Identify which cell holds the provided text, then report its [x, y] central coordinate. 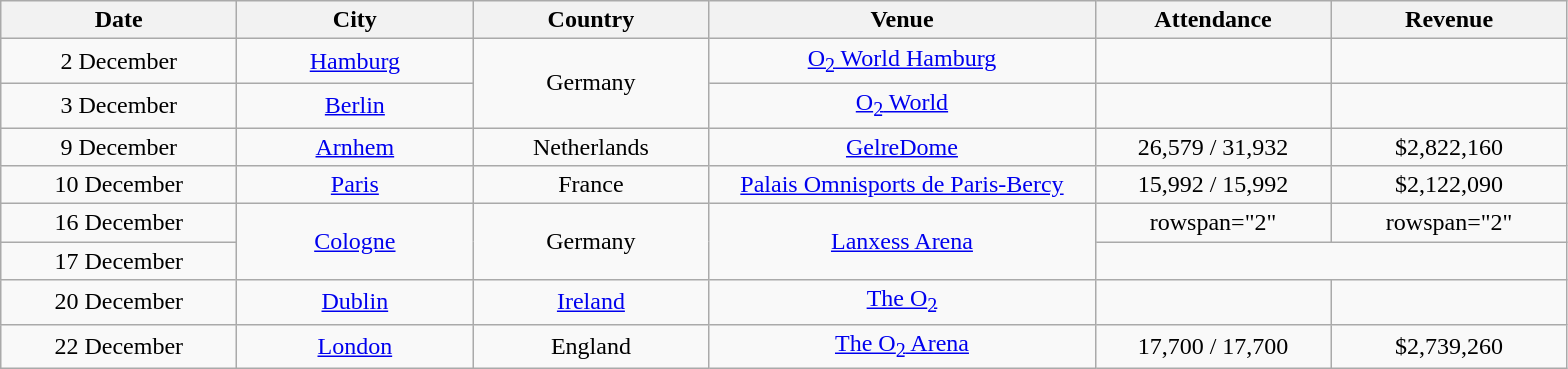
3 December [119, 105]
Arnhem [355, 147]
London [355, 346]
City [355, 20]
Hamburg [355, 61]
17,700 / 17,700 [1213, 346]
England [591, 346]
26,579 / 31,932 [1213, 147]
Ireland [591, 302]
10 December [119, 185]
17 December [119, 261]
Country [591, 20]
Palais Omnisports de Paris-Bercy [902, 185]
20 December [119, 302]
The O2 [902, 302]
15,992 / 15,992 [1213, 185]
Dublin [355, 302]
16 December [119, 223]
$2,739,260 [1449, 346]
Berlin [355, 105]
O2 World Hamburg [902, 61]
The O2 Arena [902, 346]
2 December [119, 61]
Revenue [1449, 20]
O2 World [902, 105]
France [591, 185]
GelreDome [902, 147]
Venue [902, 20]
Date [119, 20]
22 December [119, 346]
$2,822,160 [1449, 147]
Cologne [355, 242]
9 December [119, 147]
Netherlands [591, 147]
$2,122,090 [1449, 185]
Lanxess Arena [902, 242]
Paris [355, 185]
Attendance [1213, 20]
